Detect which cell encompasses the target text, then output its [x, y] center coordinate. 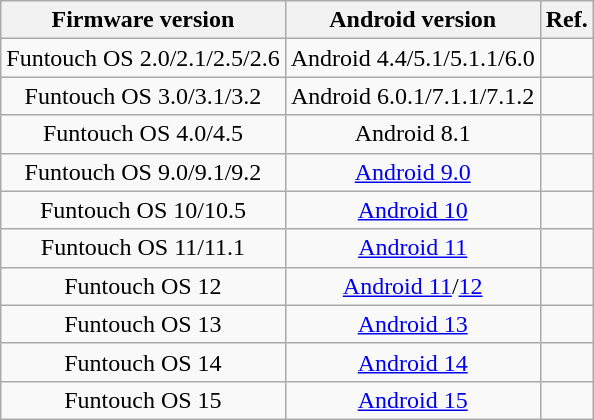
Android 11/12 [412, 286]
Android 6.0.1/7.1.1/7.1.2 [412, 96]
Android 9.0 [412, 172]
Funtouch OS 10/10.5 [143, 210]
Firmware version [143, 20]
Android 15 [412, 400]
Funtouch OS 15 [143, 400]
Funtouch OS 4.0/4.5 [143, 134]
Funtouch OS 12 [143, 286]
Android 8.1 [412, 134]
Android 13 [412, 324]
Android version [412, 20]
Android 10 [412, 210]
Funtouch OS 3.0/3.1/3.2 [143, 96]
Android 14 [412, 362]
Funtouch OS 13 [143, 324]
Android 4.4/5.1/5.1.1/6.0 [412, 58]
Funtouch OS 11/11.1 [143, 248]
Funtouch OS 2.0/2.1/2.5/2.6 [143, 58]
Android 11 [412, 248]
Funtouch OS 14 [143, 362]
Funtouch OS 9.0/9.1/9.2 [143, 172]
Ref. [566, 20]
